Output the (X, Y) coordinate of the center of the cell containing the given text.  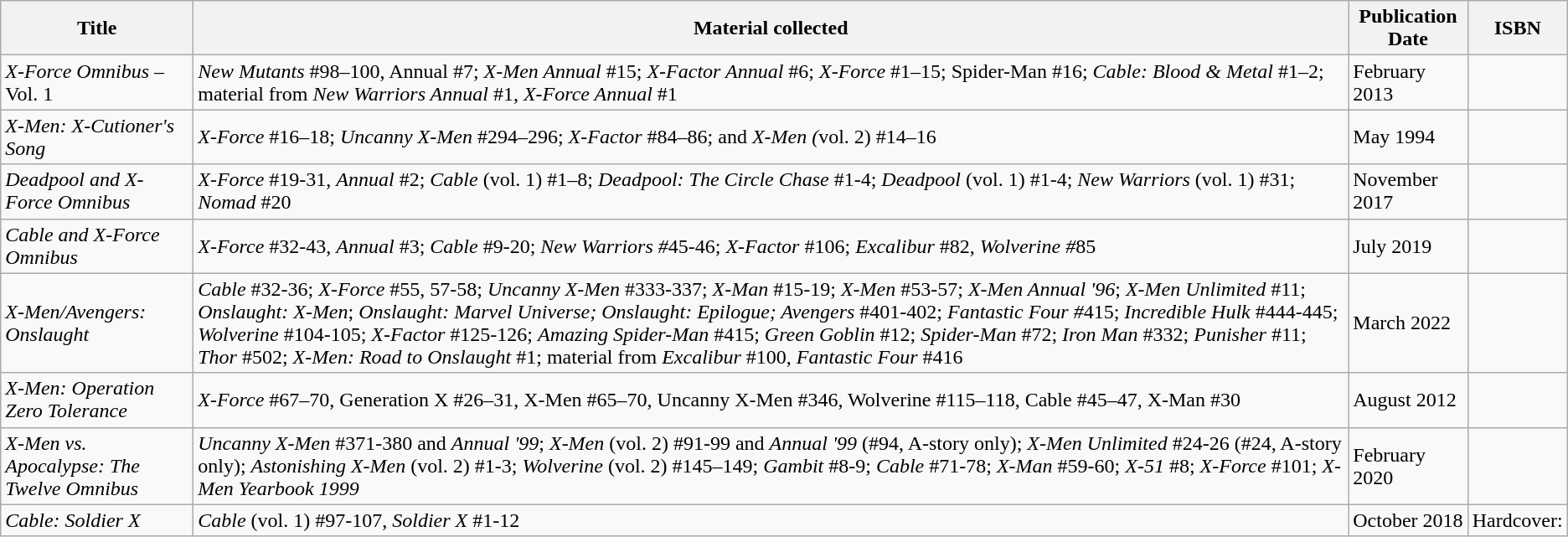
X-Men: Operation Zero Tolerance (97, 400)
X-Men vs. Apocalypse: The Twelve Omnibus (97, 466)
Cable: Soldier X (97, 520)
X-Force #19-31, Annual #2; Cable (vol. 1) #1–8; Deadpool: The Circle Chase #1-4; Deadpool (vol. 1) #1-4; New Warriors (vol. 1) #31; Nomad #20 (771, 191)
Publication Date (1408, 28)
X-Men/Avengers: Onslaught (97, 323)
May 1994 (1408, 137)
Cable (vol. 1) #97-107, Soldier X #1-12 (771, 520)
February 2013 (1408, 82)
ISBN (1518, 28)
August 2012 (1408, 400)
X-Force #67–70, Generation X #26–31, X-Men #65–70, Uncanny X-Men #346, Wolverine #115–118, Cable #45–47, X-Man #30 (771, 400)
Material collected (771, 28)
X-Force Omnibus – Vol. 1 (97, 82)
Hardcover: (1518, 520)
X-Men: X-Cutioner's Song (97, 137)
October 2018 (1408, 520)
Deadpool and X-Force Omnibus (97, 191)
July 2019 (1408, 246)
Cable and X-Force Omnibus (97, 246)
February 2020 (1408, 466)
X-Force #32-43, Annual #3; Cable #9-20; New Warriors #45-46; X-Factor #106; Excalibur #82, Wolverine #85 (771, 246)
November 2017 (1408, 191)
March 2022 (1408, 323)
Title (97, 28)
X-Force #16–18; Uncanny X-Men #294–296; X-Factor #84–86; and X-Men (vol. 2) #14–16 (771, 137)
